Detect which cell encompasses the target text, then output its [X, Y] center coordinate. 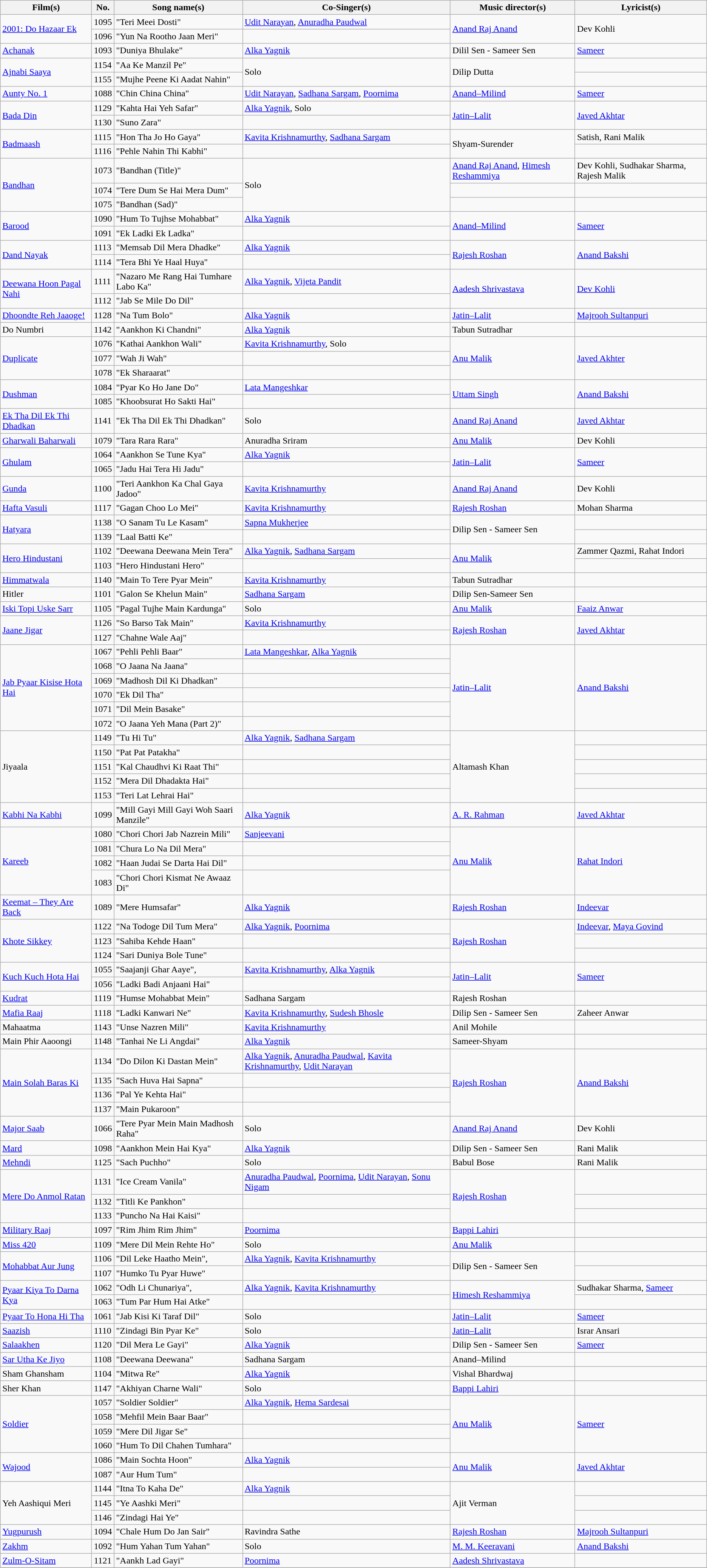
Jab Pyaar Kisise Hota Hai [46, 687]
Iski Topi Uske Sarr [46, 608]
1093 [103, 51]
Dushman [46, 394]
1102 [103, 551]
"Titli Ke Pankhon" [178, 1201]
"Laal Batti Ke" [178, 537]
"Ek Ladki Ek Ladka" [178, 233]
Kudrat [46, 998]
Vishal Bhardwaj [512, 1374]
Pyaar To Hona Hi Tha [46, 1316]
"Main Pukaroon" [178, 1109]
1062 [103, 1288]
1075 [103, 205]
1134 [103, 1061]
1123 [103, 941]
"O Sanam Tu Le Kasam" [178, 522]
Javed Akhter [641, 358]
Mere Do Anmol Ratan [46, 1196]
"Kahta Hai Yeh Safar" [178, 108]
1064 [103, 455]
"Mitwa Re" [178, 1374]
"Dil Leke Haatho Mein", [178, 1259]
Khote Sikkey [46, 941]
1152 [103, 781]
Hatyara [46, 530]
"O Jaana Yeh Mana (Part 2)" [178, 724]
Miss 420 [46, 1245]
1073 [103, 171]
Mard [46, 1148]
"Na Tum Bolo" [178, 315]
1112 [103, 301]
"Mill Gayi Mill Gayi Woh Saari Manzile" [178, 815]
Wajood [46, 1467]
"Jab Se Mile Do Dil" [178, 301]
Main Phir Aaoongi [46, 1041]
"Main To Tere Pyar Mein" [178, 580]
1132 [103, 1201]
"Madhosh Dil Ki Dhadkan" [178, 681]
Alka Yagnik, Vijeta Pandit [346, 282]
Anuradha Sriram [346, 441]
1155 [103, 79]
Sapna Mukherjee [346, 522]
"Zindagi Bin Pyar Ke" [178, 1331]
1144 [103, 1489]
"Dil Mera Le Gayi" [178, 1345]
Anuradha Paudwal, Poornima, Udit Narayan, Sonu Nigam [346, 1181]
1108 [103, 1359]
"Chori Chori Kismat Ne Awaaz Di" [178, 883]
"Na Todoge Dil Tum Mera" [178, 926]
Hero Hindustani [46, 558]
"Teri Meei Dosti" [178, 22]
"Aa Ke Manzil Pe" [178, 65]
Babul Bose [512, 1162]
"Bandhan (Title)" [178, 171]
Udit Narayan, Anuradha Paudwal [346, 22]
1145 [103, 1503]
Sher Khan [46, 1388]
"So Barso Tak Main" [178, 623]
Major Saab [46, 1129]
1114 [103, 262]
"Pal Ye Kehta Hai" [178, 1095]
"Hon Tha Jo Ho Gaya" [178, 137]
"Mere Dil Jigar Se" [178, 1431]
Dhoondte Reh Jaaoge! [46, 315]
Achanak [46, 51]
Mahaatma [46, 1027]
1109 [103, 1245]
1115 [103, 137]
"Aankhon Se Tune Kya" [178, 455]
Rahat Indori [641, 861]
Mehndi [46, 1162]
Bandhan [46, 185]
"Suno Zara" [178, 122]
1105 [103, 608]
Duplicate [46, 358]
Dilil Sen - Sameer Sen [512, 51]
Deewana Hoon Pagal Nahi [46, 288]
"Tera Bhi Ye Haal Huya" [178, 262]
1147 [103, 1388]
1077 [103, 358]
No. [103, 8]
"Tere Pyar Mein Main Madhosh Raha" [178, 1129]
"Chahne Wale Aaj" [178, 637]
"Pehle Nahin Thi Kabhi" [178, 151]
Barood [46, 226]
"Deewana Deewana" [178, 1359]
1057 [103, 1402]
1087 [103, 1474]
1085 [103, 401]
1130 [103, 122]
1094 [103, 1532]
"Tu Hi Tu" [178, 738]
Dev Kohli, Sudhakar Sharma, Rajesh Malik [641, 171]
"Mera Dil Dhadakta Hai" [178, 781]
1139 [103, 537]
"Hum Yahan Tum Yahan" [178, 1546]
1071 [103, 709]
"Ek Tha Dil Ek Thi Dhadkan" [178, 420]
"Memsab Dil Mera Dhadke" [178, 248]
1124 [103, 955]
"Aankhon Ki Chandni" [178, 330]
1120 [103, 1345]
1096 [103, 36]
Music director(s) [512, 8]
"Mere Humsafar" [178, 907]
1065 [103, 469]
"Sari Duniya Bole Tune" [178, 955]
Indeevar, Maya Govind [641, 926]
1106 [103, 1259]
1070 [103, 695]
"Sach Puchho" [178, 1162]
"Odh Li Chunariya", [178, 1288]
Hafta Vasuli [46, 508]
1127 [103, 637]
Kavita Krishnamurthy, Solo [346, 344]
1098 [103, 1148]
1149 [103, 738]
"Tere Dum Se Hai Mera Dum" [178, 190]
"Rim Jhim Rim Jhim" [178, 1230]
Yeh Aashiqui Meri [46, 1503]
Sameer-Shyam [512, 1041]
1076 [103, 344]
"Kathai Aankhon Wali" [178, 344]
Udit Narayan, Sadhana Sargam, Poornima [346, 94]
"Akhiyan Charne Wali" [178, 1388]
1146 [103, 1517]
Sar Utha Ke Jiyo [46, 1359]
"Bandhan (Sad)" [178, 205]
1133 [103, 1216]
"Aankhon Mein Hai Kya" [178, 1148]
"Deewana Deewana Mein Tera" [178, 551]
1058 [103, 1417]
1117 [103, 508]
Sudhakar Sharma, Sameer [641, 1288]
"Ek Sharaarat" [178, 373]
1143 [103, 1027]
"Zindagi Hai Ye" [178, 1517]
1101 [103, 594]
"Tanhai Ne Li Angdai" [178, 1041]
1138 [103, 522]
Kavita Krishnamurthy, Alka Yagnik [346, 970]
Himmatwala [46, 580]
"Pyar Ko Ho Jane Do" [178, 387]
1056 [103, 984]
2001: Do Hazaar Ek [46, 29]
M. M. Keeravani [512, 1546]
1097 [103, 1230]
Gunda [46, 488]
1128 [103, 315]
"Galon Se Khelun Main" [178, 594]
Kuch Kuch Hota Hai [46, 977]
"Ye Aashki Meri" [178, 1503]
"Jab Kisi Ki Taraf Dil" [178, 1316]
Altamash Khan [512, 767]
Uttam Singh [512, 394]
1135 [103, 1080]
Ek Tha Dil Ek Thi Dhadkan [46, 420]
1154 [103, 65]
Alka Yagnik, Anuradha Paudwal, Kavita Krishnamurthy, Udit Narayan [346, 1061]
"Ek Dil Tha" [178, 695]
Anil Mohile [512, 1027]
1103 [103, 565]
"Unse Nazren Mili" [178, 1027]
1061 [103, 1316]
Kareeb [46, 861]
Ajnabi Saaya [46, 72]
1148 [103, 1041]
1140 [103, 580]
Kavita Krishnamurthy, Sadhana Sargam [346, 137]
1089 [103, 907]
1125 [103, 1162]
"Mehfil Mein Baar Baar" [178, 1417]
1069 [103, 681]
Faaiz Anwar [641, 608]
"Humse Mohabbat Mein" [178, 998]
1095 [103, 22]
"Sach Huva Hai Sapna" [178, 1080]
Dilip Dutta [512, 72]
"Duniya Bhulake" [178, 51]
"Hum To Dil Chahen Tumhara" [178, 1446]
1151 [103, 767]
1119 [103, 998]
1083 [103, 883]
"Mere Dil Mein Rehte Ho" [178, 1245]
1090 [103, 219]
"Sahiba Kehde Haan" [178, 941]
Indeevar [641, 907]
1092 [103, 1546]
"Dil Mein Basake" [178, 709]
1126 [103, 623]
"Yun Na Rootho Jaan Meri" [178, 36]
1080 [103, 834]
Satish, Rani Malik [641, 137]
Song name(s) [178, 8]
"Chin China China" [178, 94]
Badmaash [46, 144]
"Pagal Tujhe Main Kardunga" [178, 608]
1137 [103, 1109]
Lata Mangeshkar, Alka Yagnik [346, 652]
"Humko Tu Pyar Huwe" [178, 1273]
Lata Mangeshkar [346, 387]
Salaakhen [46, 1345]
Mafia Raaj [46, 1013]
Hitler [46, 594]
1129 [103, 108]
1067 [103, 652]
1072 [103, 724]
1099 [103, 815]
Main Solah Baras Ki [46, 1083]
"Aankh Lad Gayi" [178, 1560]
Kavita Krishnamurthy, Sudesh Bhosle [346, 1013]
"Tara Rara Rara" [178, 441]
1118 [103, 1013]
Mohan Sharma [641, 508]
Anand Raj Anand, Himesh Reshammiya [512, 171]
Himesh Reshammiya [512, 1295]
Aunty No. 1 [46, 94]
"Itna To Kaha De" [178, 1489]
Ajit Verman [512, 1503]
Zulm-O-Sitam [46, 1560]
1142 [103, 330]
1078 [103, 373]
1088 [103, 94]
1059 [103, 1431]
Alka Yagnik, Poornima [346, 926]
1111 [103, 282]
A. R. Rahman [512, 815]
1116 [103, 151]
"Do Dilon Ki Dastan Mein" [178, 1061]
"Wah Ji Wah" [178, 358]
Sanjeevani [346, 834]
1153 [103, 795]
1079 [103, 441]
Alka Yagnik, Hema Sardesai [346, 1402]
Dand Nayak [46, 255]
Alka Yagnik, Solo [346, 108]
1091 [103, 233]
Zaheer Anwar [641, 1013]
Mohabbat Aur Jung [46, 1266]
1104 [103, 1374]
1150 [103, 752]
"Soldier Soldier" [178, 1402]
Pyaar Kiya To Darna Kya [46, 1295]
"Ladki Kanwari Ne" [178, 1013]
"Hum To Tujhse Mohabbat" [178, 219]
"O Jaana Na Jaana" [178, 666]
"Ice Cream Vanila" [178, 1181]
1060 [103, 1446]
1081 [103, 849]
1107 [103, 1273]
"Main Sochta Hoon" [178, 1460]
"Aur Hum Tum" [178, 1474]
Ghulam [46, 462]
"Tum Par Hum Hai Atke" [178, 1302]
1131 [103, 1181]
1084 [103, 387]
Film(s) [46, 8]
1121 [103, 1560]
1063 [103, 1302]
Bada Din [46, 115]
1136 [103, 1095]
"Kal Chaudhvi Ki Raat Thi" [178, 767]
"Saajanji Ghar Aaye", [178, 970]
"Jadu Hai Tera Hi Jadu" [178, 469]
Do Numbri [46, 330]
1110 [103, 1331]
1100 [103, 488]
Kabhi Na Kabhi [46, 815]
Lyricist(s) [641, 8]
Saazish [46, 1331]
Zakhm [46, 1546]
1068 [103, 666]
1066 [103, 1129]
"Ladki Badi Anjaani Hai" [178, 984]
1055 [103, 970]
"Chori Chori Jab Nazrein Mili" [178, 834]
Shyam-Surender [512, 144]
Soldier [46, 1424]
Zammer Qazmi, Rahat Indori [641, 551]
"Hero Hindustani Hero" [178, 565]
"Khoobsurat Ho Sakti Hai" [178, 401]
Jaane Jigar [46, 630]
"Puncho Na Hai Kaisi" [178, 1216]
"Pehli Pehli Baar" [178, 652]
Israr Ansari [641, 1331]
Sham Ghansham [46, 1374]
Jiyaala [46, 767]
1086 [103, 1460]
Keemat – They Are Back [46, 907]
1122 [103, 926]
1141 [103, 420]
"Haan Judai Se Darta Hai Dil" [178, 863]
1074 [103, 190]
Dilip Sen-Sameer Sen [512, 594]
"Chale Hum Do Jan Sair" [178, 1532]
Co-Singer(s) [346, 8]
"Teri Aankhon Ka Chal Gaya Jadoo" [178, 488]
"Pat Pat Patakha" [178, 752]
Ravindra Sathe [346, 1532]
Yugpurush [46, 1532]
"Mujhe Peene Ki Aadat Nahin" [178, 79]
"Nazaro Me Rang Hai Tumhare Labo Ka" [178, 282]
1082 [103, 863]
Military Raaj [46, 1230]
"Gagan Choo Lo Mei" [178, 508]
"Chura Lo Na Dil Mera" [178, 849]
1113 [103, 248]
Gharwali Baharwali [46, 441]
"Teri Lat Lehrai Hai" [178, 795]
